Locate the cell with the specified text and output its [X, Y] center coordinate. 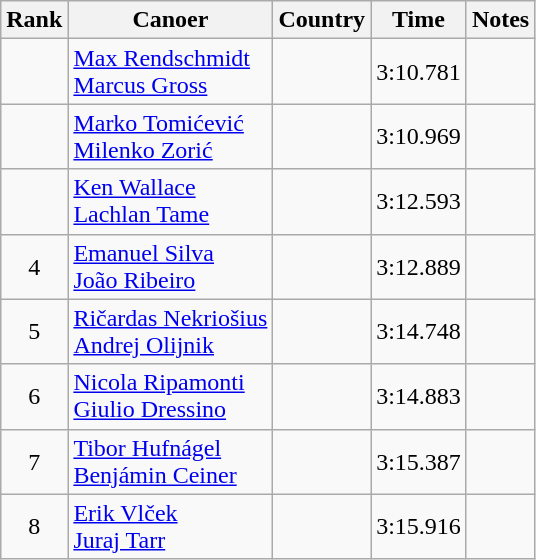
Erik VlčekJuraj Tarr [170, 526]
3:10.781 [419, 72]
Ken WallaceLachlan Tame [170, 202]
5 [34, 332]
Ričardas NekriošiusAndrej Olijnik [170, 332]
Nicola RipamontiGiulio Dressino [170, 396]
4 [34, 266]
Notes [500, 20]
Marko TomićevićMilenko Zorić [170, 136]
Tibor HufnágelBenjámin Ceiner [170, 462]
Canoer [170, 20]
7 [34, 462]
Max RendschmidtMarcus Gross [170, 72]
6 [34, 396]
3:12.593 [419, 202]
Rank [34, 20]
Time [419, 20]
Country [322, 20]
Emanuel SilvaJoão Ribeiro [170, 266]
3:10.969 [419, 136]
8 [34, 526]
3:14.748 [419, 332]
3:12.889 [419, 266]
3:14.883 [419, 396]
3:15.916 [419, 526]
3:15.387 [419, 462]
